Detect which cell encompasses the target text, then output its (x, y) center coordinate. 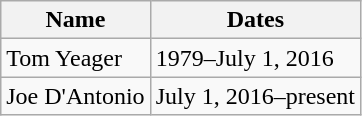
1979–July 1, 2016 (255, 58)
Dates (255, 20)
Name (76, 20)
Tom Yeager (76, 58)
Joe D'Antonio (76, 96)
July 1, 2016–present (255, 96)
